Scan for the cell matching the given text and deliver its (X, Y) coordinate at center. 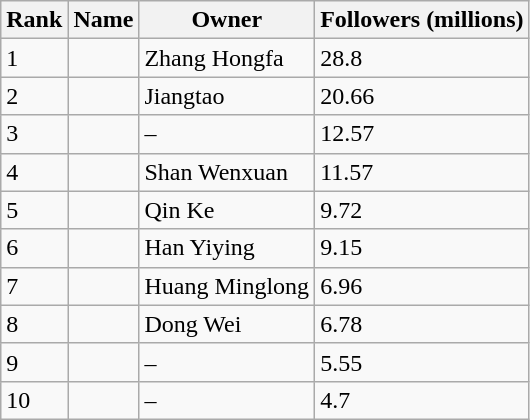
3 (34, 134)
6 (34, 248)
7 (34, 286)
Jiangtao (227, 96)
9.72 (422, 210)
10 (34, 400)
9.15 (422, 248)
Shan Wenxuan (227, 172)
Huang Minglong (227, 286)
Qin Ke (227, 210)
Zhang Hongfa (227, 58)
9 (34, 362)
11.57 (422, 172)
20.66 (422, 96)
Followers (millions) (422, 20)
6.96 (422, 286)
5 (34, 210)
5.55 (422, 362)
Dong Wei (227, 324)
Name (104, 20)
4.7 (422, 400)
2 (34, 96)
Rank (34, 20)
Owner (227, 20)
28.8 (422, 58)
Han Yiying (227, 248)
8 (34, 324)
12.57 (422, 134)
6.78 (422, 324)
4 (34, 172)
1 (34, 58)
